Detect which cell encompasses the target text, then output its (X, Y) center coordinate. 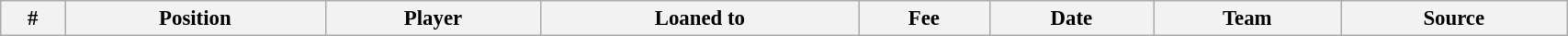
Loaned to (700, 18)
Source (1454, 18)
Date (1071, 18)
Player (434, 18)
Fee (924, 18)
# (33, 18)
Position (195, 18)
Team (1247, 18)
